Return [x, y] of the center of cell containing provided text 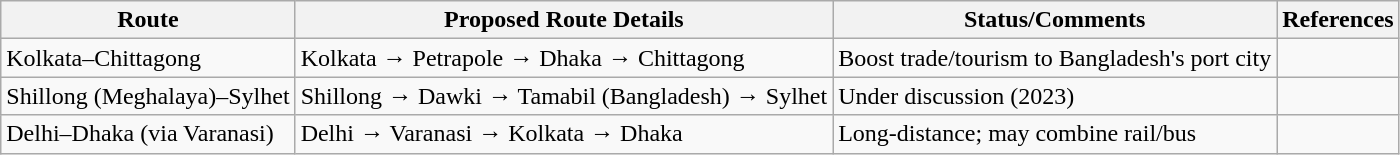
Boost trade/tourism to Bangladesh's port city [1055, 58]
Under discussion (2023) [1055, 96]
Route [148, 20]
Long-distance; may combine rail/bus [1055, 134]
Kolkata–Chittagong [148, 58]
Delhi → Varanasi → Kolkata → Dhaka [564, 134]
References [1338, 20]
Status/Comments [1055, 20]
Delhi–Dhaka (via Varanasi) [148, 134]
Proposed Route Details [564, 20]
Kolkata → Petrapole → Dhaka → Chittagong [564, 58]
Shillong (Meghalaya)–Sylhet [148, 96]
Shillong → Dawki → Tamabil (Bangladesh) → Sylhet [564, 96]
